Pinpoint the cell where the given text exists, returning its [X, Y] midpoint coordinate. 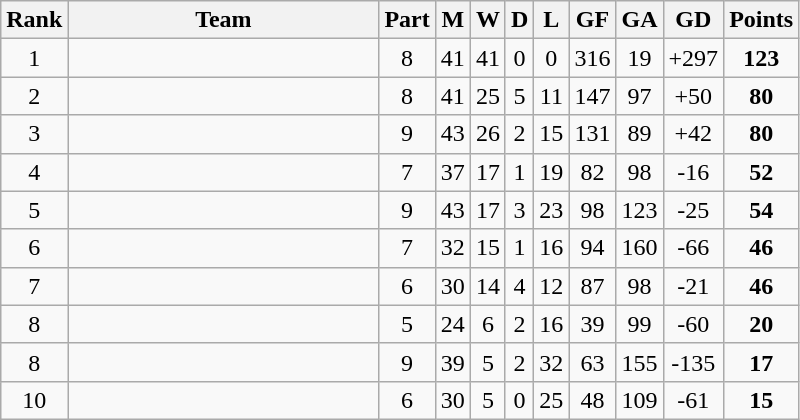
37 [452, 172]
48 [592, 400]
99 [640, 324]
160 [640, 248]
20 [762, 324]
D [519, 20]
82 [592, 172]
GD [694, 20]
+42 [694, 134]
-135 [694, 362]
94 [592, 248]
155 [640, 362]
Part [407, 20]
W [488, 20]
Rank [34, 20]
23 [552, 210]
L [552, 20]
-25 [694, 210]
Points [762, 20]
26 [488, 134]
89 [640, 134]
10 [34, 400]
-66 [694, 248]
316 [592, 58]
-61 [694, 400]
52 [762, 172]
M [452, 20]
+297 [694, 58]
Team [224, 20]
GF [592, 20]
87 [592, 286]
14 [488, 286]
147 [592, 96]
109 [640, 400]
GA [640, 20]
54 [762, 210]
63 [592, 362]
-21 [694, 286]
24 [452, 324]
11 [552, 96]
-16 [694, 172]
131 [592, 134]
+50 [694, 96]
97 [640, 96]
12 [552, 286]
-60 [694, 324]
